For the text-containing cell, return its midpoint in (X, Y) coordinate format. 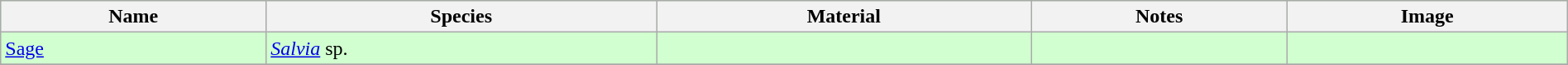
Notes (1159, 17)
Image (1427, 17)
Species (461, 17)
Material (844, 17)
Sage (134, 48)
Salvia sp. (461, 48)
Name (134, 17)
